Capture the cell that displays the provided text and extract its [x, y] central coordinate. 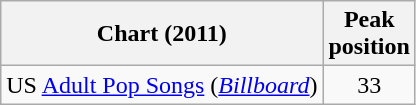
33 [369, 85]
US Adult Pop Songs (Billboard) [162, 85]
Peakposition [369, 34]
Chart (2011) [162, 34]
